Return [X, Y] of the center of cell containing provided text 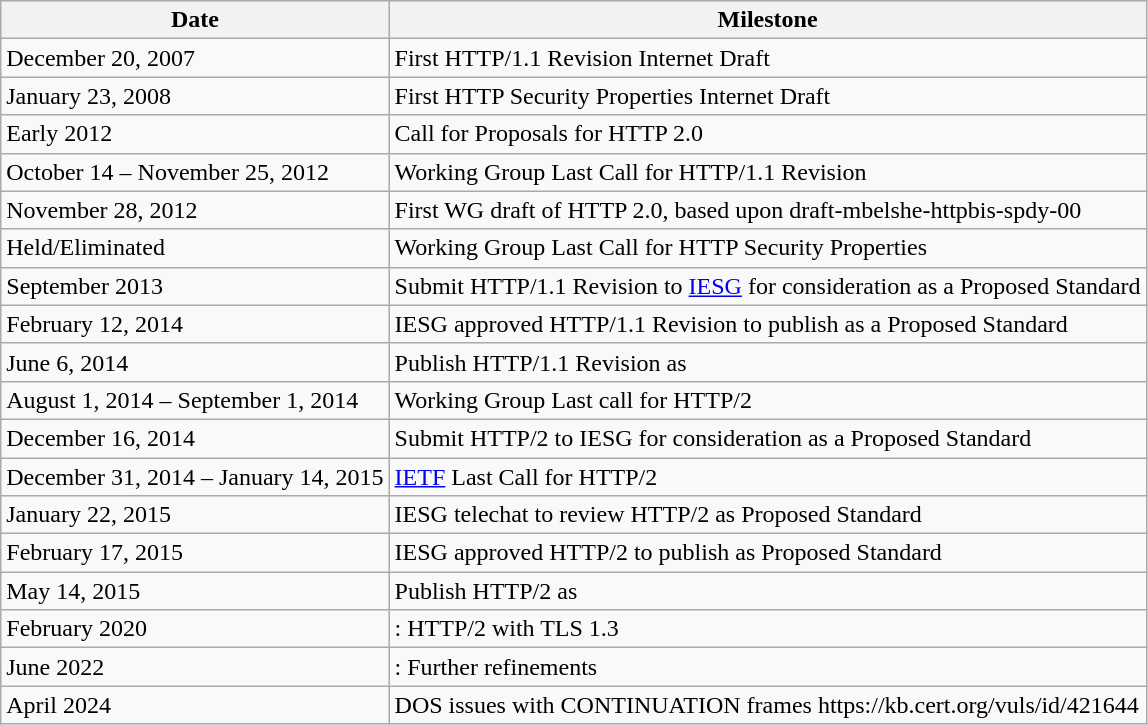
December 20, 2007 [195, 58]
IESG approved HTTP/1.1 Revision to publish as a Proposed Standard [768, 324]
First WG draft of HTTP 2.0, based upon draft-mbelshe-httpbis-spdy-00 [768, 210]
February 17, 2015 [195, 553]
February 12, 2014 [195, 324]
April 2024 [195, 705]
November 28, 2012 [195, 210]
January 23, 2008 [195, 96]
January 22, 2015 [195, 515]
Date [195, 20]
October 14 – November 25, 2012 [195, 172]
First HTTP Security Properties Internet Draft [768, 96]
Working Group Last Call for HTTP Security Properties [768, 248]
December 31, 2014 – January 14, 2015 [195, 477]
Publish HTTP/2 as [768, 591]
Submit HTTP/2 to IESG for consideration as a Proposed Standard [768, 438]
Working Group Last call for HTTP/2 [768, 400]
December 16, 2014 [195, 438]
Held/Eliminated [195, 248]
Early 2012 [195, 134]
DOS issues with CONTINUATION frames https://kb.cert.org/vuls/id/421644 [768, 705]
August 1, 2014 – September 1, 2014 [195, 400]
June 6, 2014 [195, 362]
Working Group Last Call for HTTP/1.1 Revision [768, 172]
Submit HTTP/1.1 Revision to IESG for consideration as a Proposed Standard [768, 286]
February 2020 [195, 629]
Publish HTTP/1.1 Revision as [768, 362]
: Further refinements [768, 667]
September 2013 [195, 286]
June 2022 [195, 667]
: HTTP/2 with TLS 1.3 [768, 629]
Call for Proposals for HTTP 2.0 [768, 134]
May 14, 2015 [195, 591]
Milestone [768, 20]
IESG telechat to review HTTP/2 as Proposed Standard [768, 515]
First HTTP/1.1 Revision Internet Draft [768, 58]
IESG approved HTTP/2 to publish as Proposed Standard [768, 553]
IETF Last Call for HTTP/2 [768, 477]
